Search for the cell housing the specified text and yield its (X, Y) center coordinate. 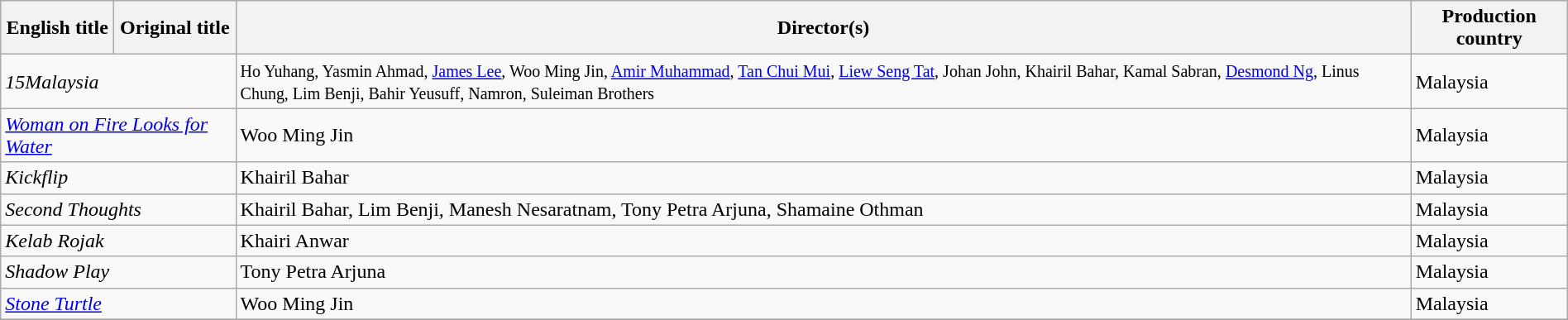
15Malaysia (118, 81)
Tony Petra Arjuna (824, 272)
English title (58, 28)
Production country (1489, 28)
Woman on Fire Looks for Water (118, 136)
Kelab Rojak (118, 241)
Original title (175, 28)
Kickflip (118, 178)
Shadow Play (118, 272)
Second Thoughts (118, 209)
Khairil Bahar (824, 178)
Khairi Anwar (824, 241)
Director(s) (824, 28)
Khairil Bahar, Lim Benji, Manesh Nesaratnam, Tony Petra Arjuna, Shamaine Othman (824, 209)
Stone Turtle (118, 303)
